Identify which cell holds the provided text, then report its (x, y) central coordinate. 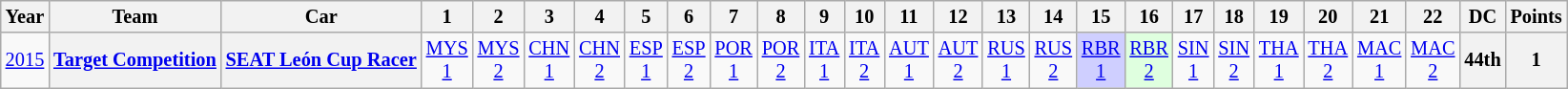
20 (1329, 16)
Team (135, 16)
POR2 (780, 60)
AUT2 (959, 60)
17 (1194, 16)
2 (499, 16)
5 (647, 16)
21 (1379, 16)
RUS1 (1005, 60)
THA1 (1279, 60)
10 (864, 16)
15 (1101, 16)
ITA1 (824, 60)
6 (689, 16)
2015 (25, 60)
CHN2 (599, 60)
16 (1148, 16)
9 (824, 16)
4 (599, 16)
RUS2 (1053, 60)
ESP1 (647, 60)
RBR1 (1101, 60)
ESP2 (689, 60)
MAC1 (1379, 60)
14 (1053, 16)
12 (959, 16)
MAC2 (1433, 60)
MYS2 (499, 60)
19 (1279, 16)
Target Competition (135, 60)
THA2 (1329, 60)
SIN2 (1234, 60)
MYS1 (447, 60)
13 (1005, 16)
7 (732, 16)
22 (1433, 16)
11 (909, 16)
POR1 (732, 60)
AUT1 (909, 60)
3 (549, 16)
DC (1482, 16)
RBR2 (1148, 60)
SEAT León Cup Racer (321, 60)
Year (25, 16)
8 (780, 16)
SIN1 (1194, 60)
Points (1537, 16)
CHN1 (549, 60)
ITA2 (864, 60)
44th (1482, 60)
18 (1234, 16)
Car (321, 16)
